Return (x, y) of the center of cell containing provided text 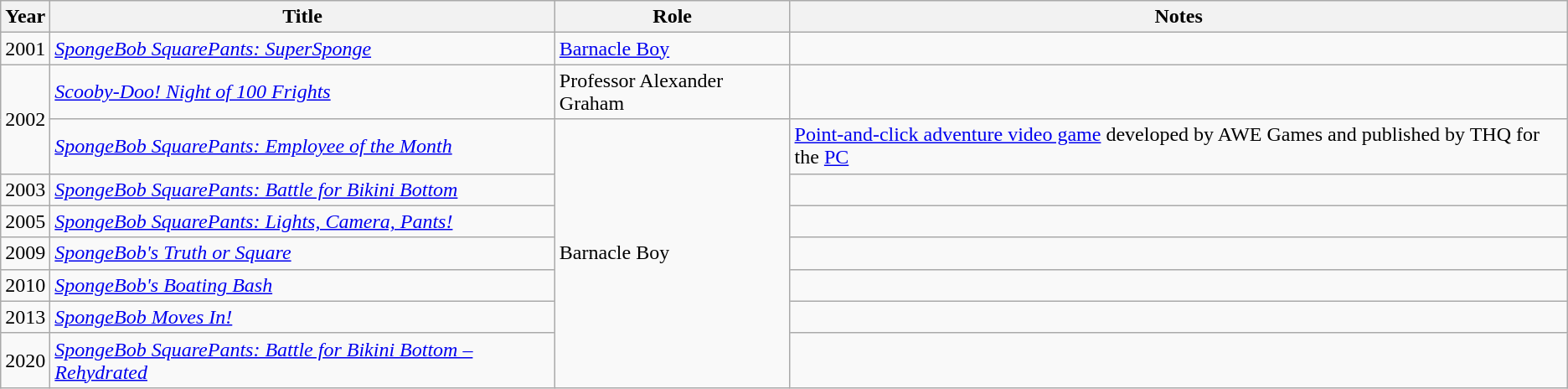
2010 (25, 285)
SpongeBob SquarePants: SuperSponge (303, 49)
2003 (25, 189)
2001 (25, 49)
Scooby-Doo! Night of 100 Frights (303, 92)
Role (672, 17)
2009 (25, 253)
SpongeBob's Boating Bash (303, 285)
Professor Alexander Graham (672, 92)
2005 (25, 221)
Year (25, 17)
SpongeBob Moves In! (303, 317)
Title (303, 17)
SpongeBob SquarePants: Battle for Bikini Bottom – Rehydrated (303, 360)
2002 (25, 119)
2020 (25, 360)
SpongeBob SquarePants: Battle for Bikini Bottom (303, 189)
SpongeBob SquarePants: Employee of the Month (303, 146)
SpongeBob's Truth or Square (303, 253)
2013 (25, 317)
Point-and-click adventure video game developed by AWE Games and published by THQ for the PC (1179, 146)
SpongeBob SquarePants: Lights, Camera, Pants! (303, 221)
Notes (1179, 17)
